Detect which cell encompasses the target text, then output its (x, y) center coordinate. 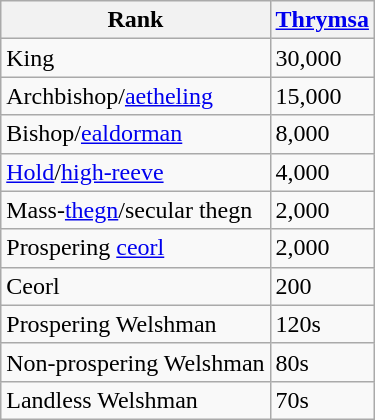
Rank (136, 20)
Prospering Welshman (136, 324)
Non-prospering Welshman (136, 362)
King (136, 58)
Thrymsa (322, 20)
80s (322, 362)
8,000 (322, 134)
30,000 (322, 58)
Prospering ceorl (136, 248)
Bishop/ealdorman (136, 134)
70s (322, 400)
Mass-thegn/secular thegn (136, 210)
Hold/high-reeve (136, 172)
200 (322, 286)
Landless Welshman (136, 400)
Ceorl (136, 286)
120s (322, 324)
15,000 (322, 96)
Archbishop/aetheling (136, 96)
4,000 (322, 172)
